Capture the cell that displays the provided text and extract its (X, Y) central coordinate. 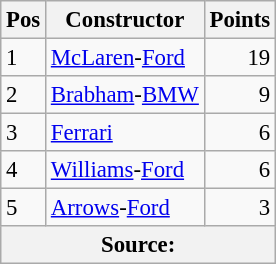
Arrows-Ford (126, 208)
2 (24, 95)
Brabham-BMW (126, 95)
McLaren-Ford (126, 58)
Pos (24, 20)
4 (24, 170)
19 (240, 58)
Source: (138, 245)
Points (240, 20)
1 (24, 58)
Ferrari (126, 133)
Williams-Ford (126, 170)
9 (240, 95)
Constructor (126, 20)
5 (24, 208)
